From the cell containing the given text, extract its center point as (x, y) coordinate. 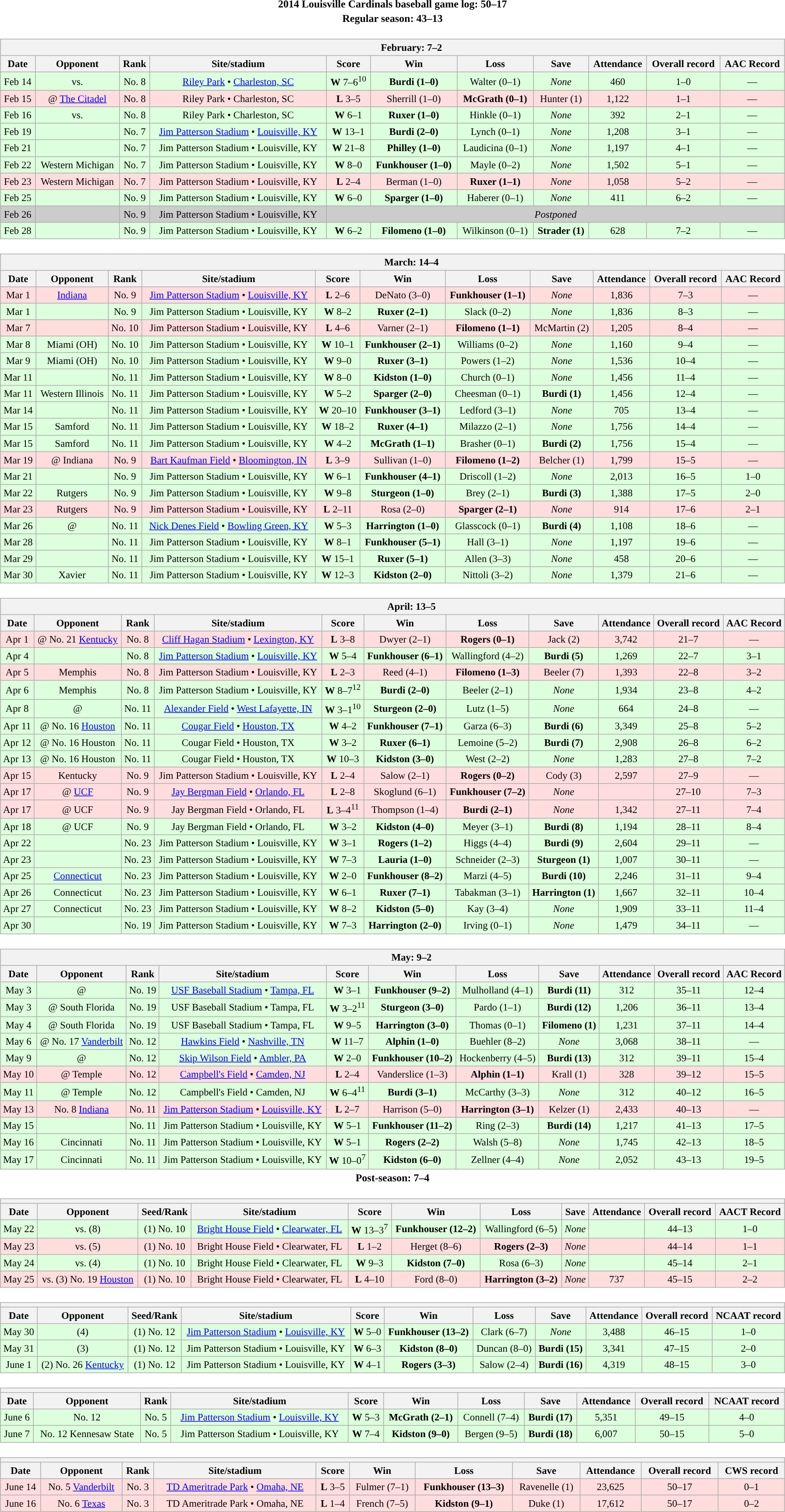
Kidston (5–0) (405, 909)
Rogers (1–2) (405, 843)
W 7–610 (348, 81)
Xavier (72, 575)
Feb 26 (18, 214)
Kentucky (78, 775)
Fulmer (7–1) (382, 1487)
3,068 (626, 1042)
Apr 11 (18, 726)
31–11 (689, 876)
Brasher (0–1) (488, 443)
May 30 (19, 1332)
Mar 30 (18, 575)
Ruxer (4–1) (403, 427)
Clark (6–7) (504, 1332)
18–5 (754, 1142)
May 9 (18, 1058)
W 5–4 (343, 656)
Burdi (12) (569, 1007)
W 21–8 (348, 148)
Feb 21 (18, 148)
44–13 (680, 1229)
40–13 (689, 1109)
2,597 (626, 775)
45–14 (680, 1263)
Zellner (4–4) (498, 1159)
L 2–3 (343, 672)
W 9–8 (338, 493)
Haberer (0–1) (495, 198)
W 9–5 (348, 1025)
Rogers (3–3) (428, 1365)
Kidston (9–1) (464, 1503)
L 2–8 (343, 792)
Ruxer (1–1) (495, 181)
McCarthy (3–3) (498, 1092)
vs. (3) No. 19 Houston (88, 1279)
Feb 15 (18, 99)
4–1 (683, 148)
Rogers (2–3) (521, 1246)
Hawkins Field • Nashville, TN (243, 1042)
McMartin (2) (562, 328)
May 23 (19, 1246)
Rogers (2–2) (412, 1142)
4–0 (747, 1417)
Burdi (11) (569, 990)
Beeler (7) (563, 672)
@ No. 21 Kentucky (78, 639)
Apr 23 (18, 860)
Burdi (13) (569, 1058)
Walter (0–1) (495, 81)
48–15 (677, 1365)
Apr 12 (18, 742)
Burdi (15) (561, 1348)
(3) (83, 1348)
0–2 (752, 1503)
19–6 (685, 542)
3–0 (748, 1365)
Thomas (0–1) (498, 1025)
Glasscock (0–1) (488, 526)
Postponed (555, 214)
Walsh (5–8) (498, 1142)
Alphin (1–0) (412, 1042)
Rosa (6–3) (521, 1263)
39–11 (689, 1058)
Cheesman (0–1) (488, 394)
Burdi (17) (550, 1417)
Burdi (3–1) (412, 1092)
Filomeno (1–2) (488, 460)
1,269 (626, 656)
L 1–4 (333, 1503)
17,612 (611, 1503)
Apr 4 (18, 656)
Burdi (2–1) (488, 809)
Nick Denes Field • Bowling Green, KY (229, 526)
21–6 (685, 575)
Sturgeon (1) (563, 860)
Belcher (1) (562, 460)
Milazzo (2–1) (488, 427)
4–2 (754, 690)
39–12 (689, 1074)
628 (618, 230)
Lutz (1–5) (488, 708)
W 6–411 (348, 1092)
Mar 22 (18, 493)
664 (626, 708)
Filomeno (1–3) (488, 672)
Beeler (2–1) (488, 690)
Ruxer (6–1) (405, 742)
Burdi (16) (561, 1365)
Funkhouser (10–2) (412, 1058)
L 3–8 (343, 639)
W 13–1 (348, 132)
Bart Kaufman Field • Bloomington, IN (229, 460)
Apr 6 (18, 690)
Skoglund (6–1) (405, 792)
Reed (4–1) (405, 672)
W 4–1 (368, 1365)
W 6–0 (348, 198)
Funkhouser (12–2) (436, 1229)
Mar 19 (18, 460)
2,013 (621, 476)
Funkhouser (4–1) (403, 476)
Funkhouser (8–2) (405, 876)
Burdi (14) (569, 1126)
@ The Citadel (77, 99)
Burdi (4) (562, 526)
3,742 (626, 639)
Harrington (3–0) (412, 1025)
28–11 (689, 827)
17–6 (685, 509)
June 14 (21, 1487)
40–12 (689, 1092)
Burdi (18) (550, 1434)
Apr 13 (18, 759)
1,799 (621, 460)
W 3–110 (343, 708)
41–13 (689, 1126)
French (7–5) (382, 1503)
33–11 (689, 909)
W 6–2 (348, 230)
L 3–9 (338, 460)
West (2–2) (488, 759)
Harrington (3–1) (498, 1109)
Ledford (3–1) (488, 410)
W 6–3 (368, 1348)
Funkhouser (7–2) (488, 792)
W 8–712 (343, 690)
Burdi (8) (563, 827)
Alexander Field • West Lafayette, IN (238, 708)
Mar 9 (18, 361)
Ravenelle (1) (546, 1487)
27–11 (689, 809)
Church (0–1) (488, 378)
Powers (1–2) (488, 361)
23,625 (611, 1487)
Bergen (9–5) (491, 1434)
3–2 (754, 672)
Kidston (9–0) (421, 1434)
Lemoine (5–2) (488, 742)
June 6 (17, 1417)
Apr 30 (18, 926)
1,536 (621, 361)
Kay (3–4) (488, 909)
Sparger (2–0) (403, 394)
Funkhouser (6–1) (405, 656)
March: 14–4 (392, 262)
328 (626, 1074)
46–15 (677, 1332)
392 (618, 115)
1,379 (621, 575)
1,231 (626, 1025)
7–4 (754, 809)
1,667 (626, 893)
2,908 (626, 742)
W 10–1 (338, 344)
Funkhouser (5–1) (403, 542)
Herget (8–6) (436, 1246)
Ruxer (2–1) (403, 311)
Cody (3) (563, 775)
1,479 (626, 926)
Philley (1–0) (414, 148)
Meyer (3–1) (488, 827)
Burdi (10) (563, 876)
Slack (0–2) (488, 311)
Vanderslice (1–3) (412, 1074)
Hall (3–1) (488, 542)
Lauria (1–0) (405, 860)
CWS record (752, 1470)
Mulholland (4–1) (498, 990)
Sturgeon (2–0) (405, 708)
No. 8 Indiana (81, 1109)
Tabakman (3–1) (488, 893)
Thompson (1–4) (405, 809)
36–11 (689, 1007)
Burdi (7) (563, 742)
W 15–1 (338, 558)
1,206 (626, 1007)
Burdi (6) (563, 726)
Sparger (2–1) (488, 509)
Brey (2–1) (488, 493)
W 11–7 (348, 1042)
49–15 (672, 1417)
460 (618, 81)
Rosa (2–0) (403, 509)
Apr 5 (18, 672)
No. 6 Texas (81, 1503)
February: 7–2 (392, 47)
Kidston (2–0) (403, 575)
Ruxer (1–0) (414, 115)
Feb 16 (18, 115)
vs. (8) (88, 1229)
Berman (1–0) (414, 181)
23–8 (689, 690)
May 25 (19, 1279)
47–15 (677, 1348)
1,007 (626, 860)
Wilkinson (0–1) (495, 230)
Dwyer (2–1) (405, 639)
Alphin (1–1) (498, 1074)
1,283 (626, 759)
May 15 (18, 1126)
Garza (6–3) (488, 726)
Sparger (1–0) (414, 198)
1,388 (621, 493)
Salow (2–1) (405, 775)
Western Illinois (72, 394)
Harrington (1) (563, 893)
May: 9–2 (392, 957)
1,160 (621, 344)
Strader (1) (561, 230)
DeNato (3–0) (403, 295)
43–13 (689, 1159)
411 (618, 198)
2,604 (626, 843)
Burdi (9) (563, 843)
Apr 18 (18, 827)
May 10 (18, 1074)
L 2–6 (338, 295)
Mar 14 (18, 410)
20–6 (685, 558)
June 16 (21, 1503)
3,341 (614, 1348)
Feb 19 (18, 132)
Feb 28 (18, 230)
30–11 (689, 860)
Funkhouser (7–1) (405, 726)
Ruxer (5–1) (403, 558)
Ruxer (7–1) (405, 893)
Indiana (72, 295)
Funkhouser (11–2) (412, 1126)
6,007 (606, 1434)
5–1 (683, 165)
Burdi (2) (562, 443)
McGrath (0–1) (495, 99)
1,058 (618, 181)
2–2 (750, 1279)
2,246 (626, 876)
L 4–10 (370, 1279)
Kelzer (1) (569, 1109)
Harrington (1–0) (403, 526)
Mar 23 (18, 509)
No. 12 Kennesaw State (87, 1434)
May 13 (18, 1109)
Feb 14 (18, 81)
737 (617, 1279)
1,342 (626, 809)
34–11 (689, 926)
L 1–2 (370, 1246)
W 7–4 (366, 1434)
L 4–6 (338, 328)
Irving (0–1) (488, 926)
Pardo (1–1) (498, 1007)
Rogers (0–1) (488, 639)
Filomeno (1) (569, 1025)
Apr 8 (18, 708)
26–8 (689, 742)
5–0 (747, 1434)
Funkhouser (13–3) (464, 1487)
Funkhouser (1–0) (414, 165)
3,349 (626, 726)
1,108 (621, 526)
Cliff Hagan Stadium • Lexington, KY (238, 639)
vs. (4) (88, 1263)
Marzi (4–5) (488, 876)
1,502 (618, 165)
@ No. 17 Vanderbilt (81, 1042)
Sturgeon (1–0) (403, 493)
Buehler (8–2) (498, 1042)
38–11 (689, 1042)
Rogers (0–2) (488, 775)
Kidston (8–0) (428, 1348)
Funkhouser (9–2) (412, 990)
Laudicina (0–1) (495, 148)
L 2–7 (348, 1109)
vs. (5) (88, 1246)
Feb 22 (18, 165)
2,052 (626, 1159)
Mar 26 (18, 526)
1,205 (621, 328)
Burdi (3) (562, 493)
21–7 (689, 639)
W 10–3 (343, 759)
Hockenberry (4–5) (498, 1058)
April: 13–5 (392, 607)
W 5–0 (368, 1332)
AACT Record (750, 1212)
June 7 (17, 1434)
22–7 (689, 656)
Apr 22 (18, 843)
W 9–3 (370, 1263)
Williams (0–2) (488, 344)
Burdi (1–0) (414, 81)
Apr 26 (18, 893)
Mar 7 (18, 328)
Funkhouser (3–1) (403, 410)
Nittoli (3–2) (488, 575)
29–11 (689, 843)
1,909 (626, 909)
Hunter (1) (561, 99)
Filomeno (1–1) (488, 328)
Apr 25 (18, 876)
Schneider (2–3) (488, 860)
24–8 (689, 708)
Ruxer (3–1) (403, 361)
W 12–3 (338, 575)
Kidston (6–0) (412, 1159)
Mar 8 (18, 344)
(4) (83, 1332)
3,488 (614, 1332)
Ring (2–3) (498, 1126)
L 2–11 (338, 509)
May 24 (19, 1263)
W 3–211 (348, 1007)
Jack (2) (563, 639)
Mar 29 (18, 558)
Skip Wilson Field • Ambler, PA (243, 1058)
1,217 (626, 1126)
1,745 (626, 1142)
2,433 (626, 1109)
W 5–2 (338, 394)
Apr 1 (18, 639)
27–10 (689, 792)
Filomeno (1–0) (414, 230)
Salow (2–4) (504, 1365)
Duncan (8–0) (504, 1348)
Mar 21 (18, 476)
Varner (2–1) (403, 328)
May 17 (18, 1159)
(2) No. 26 Kentucky (83, 1365)
Funkhouser (1–1) (488, 295)
Funkhouser (2–1) (403, 344)
25–8 (689, 726)
May 11 (18, 1092)
1,934 (626, 690)
May 6 (18, 1042)
Kidston (1–0) (403, 378)
Sherrill (1–0) (414, 99)
32–11 (689, 893)
1,393 (626, 672)
22–8 (689, 672)
Feb 23 (18, 181)
W 20–10 (338, 410)
42–13 (689, 1142)
W 10–07 (348, 1159)
W 9–0 (338, 361)
No. 5 Vanderbilt (81, 1487)
@ Indiana (72, 460)
Higgs (4–4) (488, 843)
Harrington (2–0) (405, 926)
W 13–37 (370, 1229)
Feb 25 (18, 198)
Apr 15 (18, 775)
Sturgeon (3–0) (412, 1007)
May 4 (18, 1025)
Funkhouser (13–2) (428, 1332)
Harrington (3–2) (521, 1279)
1,122 (618, 99)
27–9 (689, 775)
W 8–1 (338, 542)
Driscoll (1–2) (488, 476)
Sullivan (1–0) (403, 460)
McGrath (2–1) (421, 1417)
Mar 28 (18, 542)
50–15 (672, 1434)
McGrath (1–1) (403, 443)
37–11 (689, 1025)
4,319 (614, 1365)
May 16 (18, 1142)
Burdi (5) (563, 656)
18–6 (685, 526)
5,351 (606, 1417)
Hinkle (0–1) (495, 115)
Mayle (0–2) (495, 165)
458 (621, 558)
Wallingford (4–2) (488, 656)
1,208 (618, 132)
Ford (8–0) (436, 1279)
Apr 27 (18, 909)
Duke (1) (546, 1503)
1,194 (626, 827)
35–11 (689, 990)
705 (621, 410)
Wallingford (6–5) (521, 1229)
May 31 (19, 1348)
Burdi (1) (562, 394)
Allen (3–3) (488, 558)
45–15 (680, 1279)
914 (621, 509)
Harrison (5–0) (412, 1109)
L 3–411 (343, 809)
44–14 (680, 1246)
Kidston (4–0) (405, 827)
Krall (1) (569, 1074)
W 18–2 (338, 427)
May 22 (19, 1229)
19–5 (754, 1159)
Connell (7–4) (491, 1417)
27–8 (689, 759)
June 1 (19, 1365)
0–1 (752, 1487)
8–3 (685, 311)
Kidston (7–0) (436, 1263)
Lynch (0–1) (495, 132)
Kidston (3–0) (405, 759)
